Determine the (X, Y) coordinate at the center of the cell enclosing the given text.  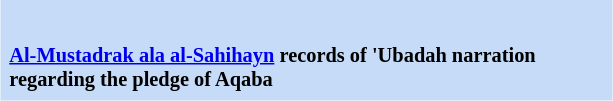
Al-Mustadrak ala al-Sahihayn records of 'Ubadah narration regarding the pledge of Aqaba (306, 68)
